Determine the [X, Y] coordinate at the center of the cell enclosing the given text.  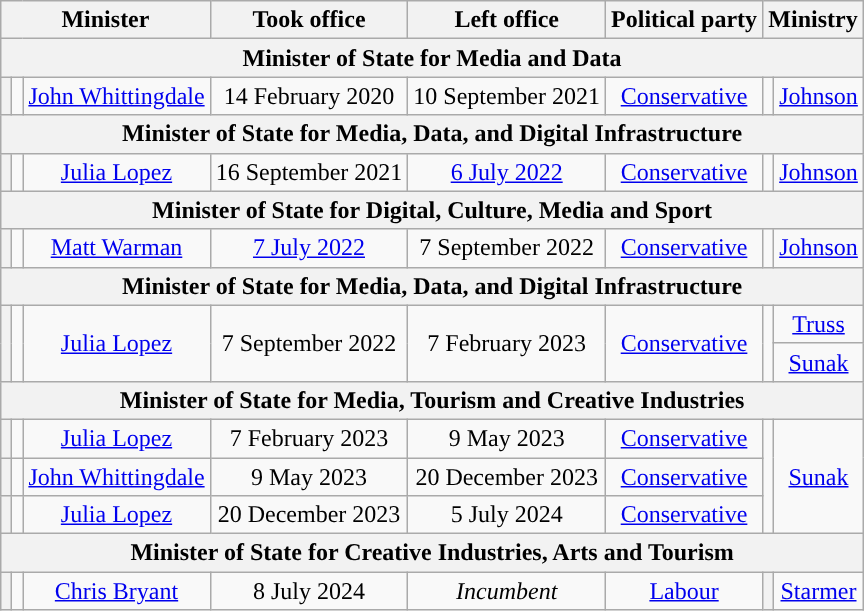
8 July 2024 [309, 591]
5 July 2024 [507, 515]
Chris Bryant [116, 591]
Took office [309, 20]
Left office [507, 20]
16 September 2021 [309, 172]
Political party [684, 20]
Minister of State for Media and Data [432, 58]
Truss [819, 324]
14 February 2020 [309, 96]
Incumbent [507, 591]
6 July 2022 [507, 172]
Minister [106, 20]
Minister of State for Creative Industries, Arts and Tourism [432, 553]
Labour [684, 591]
Minister of State for Digital, Culture, Media and Sport [432, 210]
Ministry [814, 20]
10 September 2021 [507, 96]
Starmer [819, 591]
Matt Warman [116, 248]
Minister of State for Media, Tourism and Creative Industries [432, 400]
7 July 2022 [309, 248]
